Return (x, y) of the center of cell containing provided text 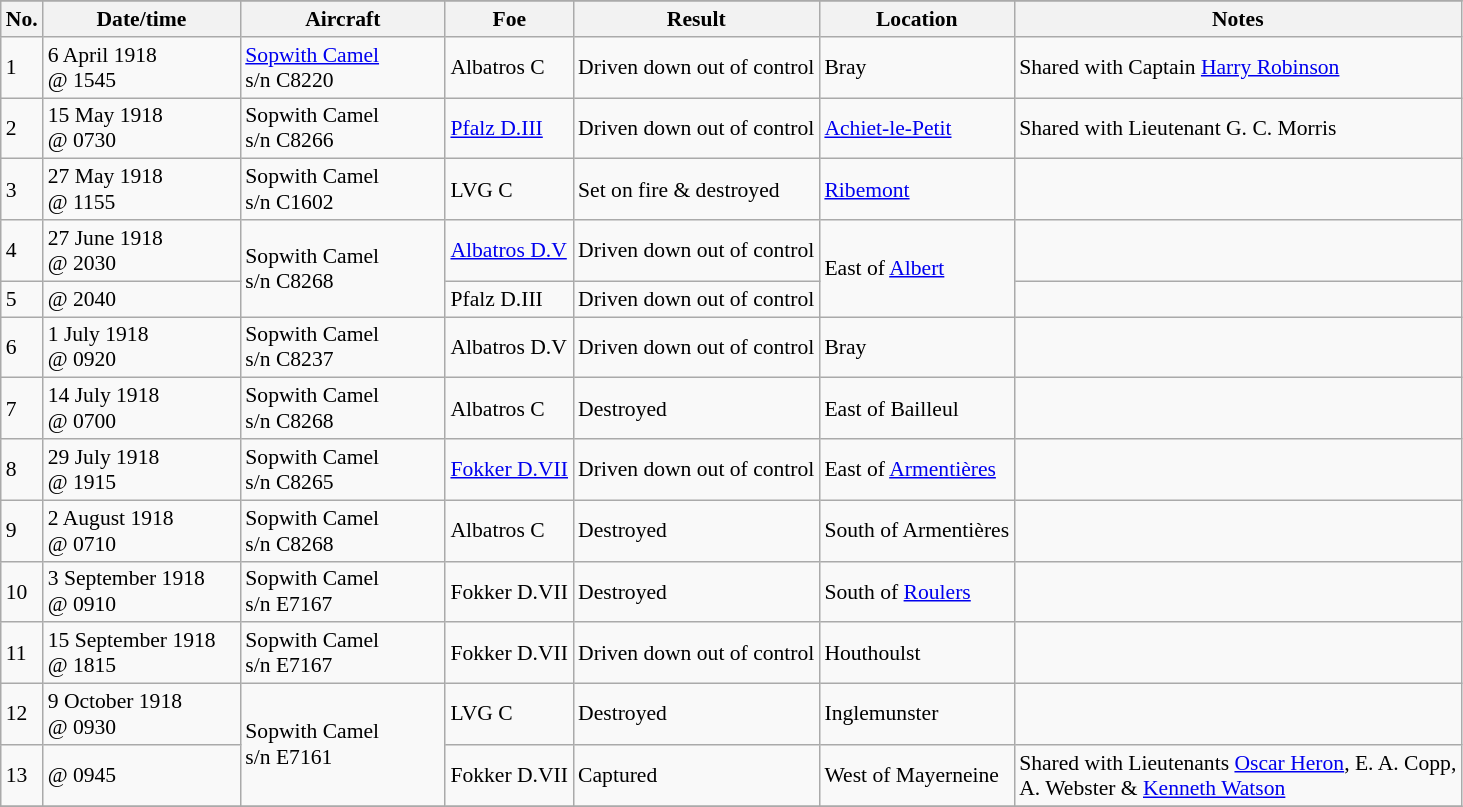
3 September 1918@ 0910 (142, 592)
No. (22, 19)
Houthoulst (916, 654)
@ 0945 (142, 776)
5 (22, 299)
6 (22, 348)
@ 2040 (142, 299)
Sopwith Camels/n C8266 (342, 128)
East of Armentières (916, 470)
Captured (696, 776)
1 (22, 68)
8 (22, 470)
29 July 1918@ 1915 (142, 470)
12 (22, 714)
Shared with Lieutenant G. C. Morris (1238, 128)
South of Roulers (916, 592)
27 May 1918@ 1155 (142, 190)
2 (22, 128)
Sopwith Camels/n E7161 (342, 745)
South of Armentières (916, 530)
Inglemunster (916, 714)
Notes (1238, 19)
11 (22, 654)
4 (22, 250)
15 May 1918@ 0730 (142, 128)
Shared with Lieutenants Oscar Heron, E. A. Copp,A. Webster & Kenneth Watson (1238, 776)
Location (916, 19)
Set on fire & destroyed (696, 190)
Sopwith Camels/n C8237 (342, 348)
9 October 1918@ 0930 (142, 714)
Achiet-le-Petit (916, 128)
East of Bailleul (916, 408)
6 April 1918@ 1545 (142, 68)
East of Albert (916, 268)
27 June 1918@ 2030 (142, 250)
3 (22, 190)
Foe (509, 19)
Aircraft (342, 19)
West of Mayerneine (916, 776)
Shared with Captain Harry Robinson (1238, 68)
Sopwith Camels/n C8220 (342, 68)
9 (22, 530)
15 September 1918@ 1815 (142, 654)
Ribemont (916, 190)
7 (22, 408)
Result (696, 19)
13 (22, 776)
Date/time (142, 19)
Sopwith Camels/n C8265 (342, 470)
2 August 1918@ 0710 (142, 530)
10 (22, 592)
1 July 1918@ 0920 (142, 348)
14 July 1918@ 0700 (142, 408)
Sopwith Camels/n C1602 (342, 190)
